Capture the cell that displays the provided text and extract its [x, y] central coordinate. 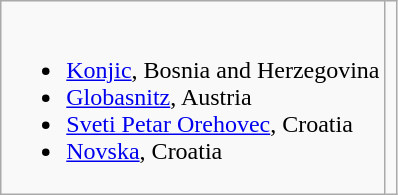
Konjic, Bosnia and Herzegovina Globasnitz, Austria Sveti Petar Orehovec, Croatia Novska, Croatia [193, 98]
